Determine the (x, y) coordinate at the center of the cell enclosing the given text.  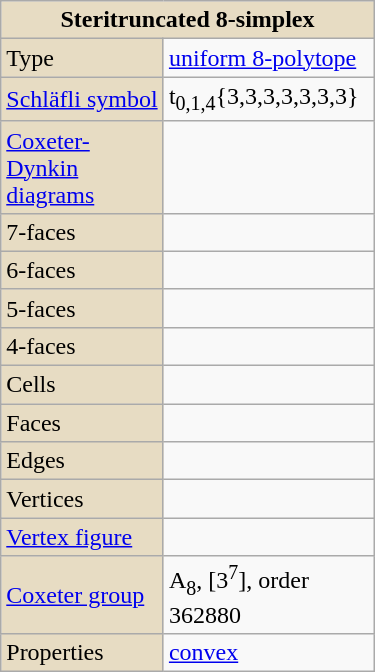
Vertices (82, 499)
convex (268, 653)
Type (82, 58)
7-faces (82, 232)
6-faces (82, 270)
4-faces (82, 346)
Properties (82, 653)
uniform 8-polytope (268, 58)
Edges (82, 461)
A8, [37], order 362880 (268, 595)
Schläfli symbol (82, 99)
Cells (82, 385)
Faces (82, 423)
Steritruncated 8-simplex (188, 20)
Vertex figure (82, 537)
Coxeter group (82, 595)
t0,1,4{3,3,3,3,3,3,3} (268, 99)
5-faces (82, 308)
Coxeter-Dynkin diagrams (82, 167)
